Extract the (X, Y) coordinate from the center of the cell holding the provided text.  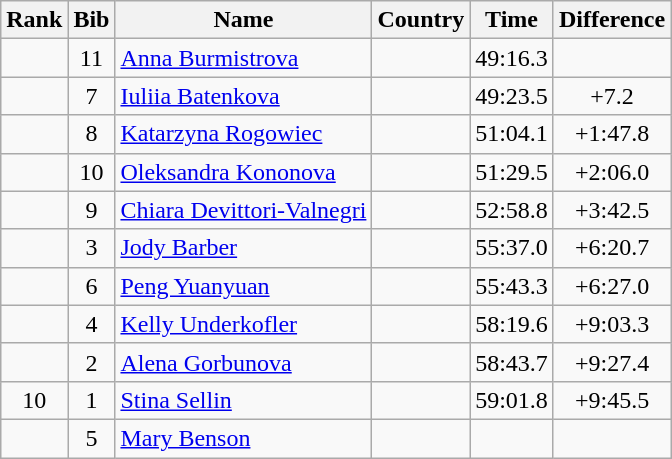
+1:47.8 (612, 134)
+2:06.0 (612, 172)
51:29.5 (512, 172)
+9:45.5 (612, 400)
4 (92, 324)
Jody Barber (244, 248)
Difference (612, 20)
9 (92, 210)
+6:27.0 (612, 286)
58:43.7 (512, 362)
8 (92, 134)
58:19.6 (512, 324)
59:01.8 (512, 400)
Katarzyna Rogowiec (244, 134)
Iuliia Batenkova (244, 96)
Kelly Underkofler (244, 324)
49:23.5 (512, 96)
Name (244, 20)
2 (92, 362)
Anna Burmistrova (244, 58)
Stina Sellin (244, 400)
Time (512, 20)
+7.2 (612, 96)
Bib (92, 20)
3 (92, 248)
51:04.1 (512, 134)
Chiara Devittori-Valnegri (244, 210)
5 (92, 438)
Country (421, 20)
Rank (34, 20)
Oleksandra Kononova (244, 172)
+3:42.5 (612, 210)
Peng Yuanyuan (244, 286)
7 (92, 96)
6 (92, 286)
+9:27.4 (612, 362)
55:43.3 (512, 286)
52:58.8 (512, 210)
1 (92, 400)
Mary Benson (244, 438)
+9:03.3 (612, 324)
+6:20.7 (612, 248)
11 (92, 58)
55:37.0 (512, 248)
49:16.3 (512, 58)
Alena Gorbunova (244, 362)
